Find where the given text appears and provide that cell's center as [X, Y] coordinate. 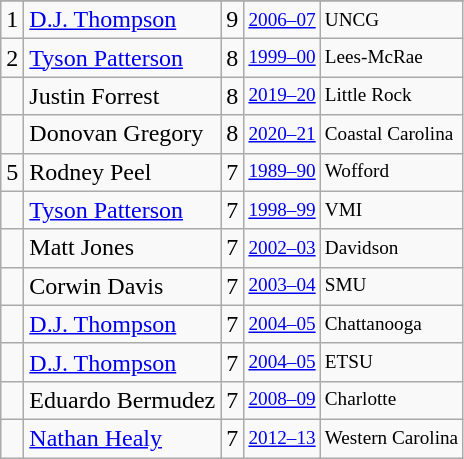
2003–04 [282, 286]
Eduardo Bermudez [122, 400]
Charlotte [391, 400]
Western Carolina [391, 438]
2008–09 [282, 400]
Rodney Peel [122, 172]
Donovan Gregory [122, 134]
Davidson [391, 248]
2020–21 [282, 134]
2019–20 [282, 96]
2006–07 [282, 20]
ETSU [391, 362]
2002–03 [282, 248]
Lees-McRae [391, 58]
1 [12, 20]
Justin Forrest [122, 96]
SMU [391, 286]
Matt Jones [122, 248]
9 [232, 20]
2012–13 [282, 438]
Wofford [391, 172]
Chattanooga [391, 324]
Little Rock [391, 96]
VMI [391, 210]
Coastal Carolina [391, 134]
1998–99 [282, 210]
1989–90 [282, 172]
Corwin Davis [122, 286]
1999–00 [282, 58]
UNCG [391, 20]
5 [12, 172]
Nathan Healy [122, 438]
2 [12, 58]
